From the cell containing the given text, extract its center point as (x, y) coordinate. 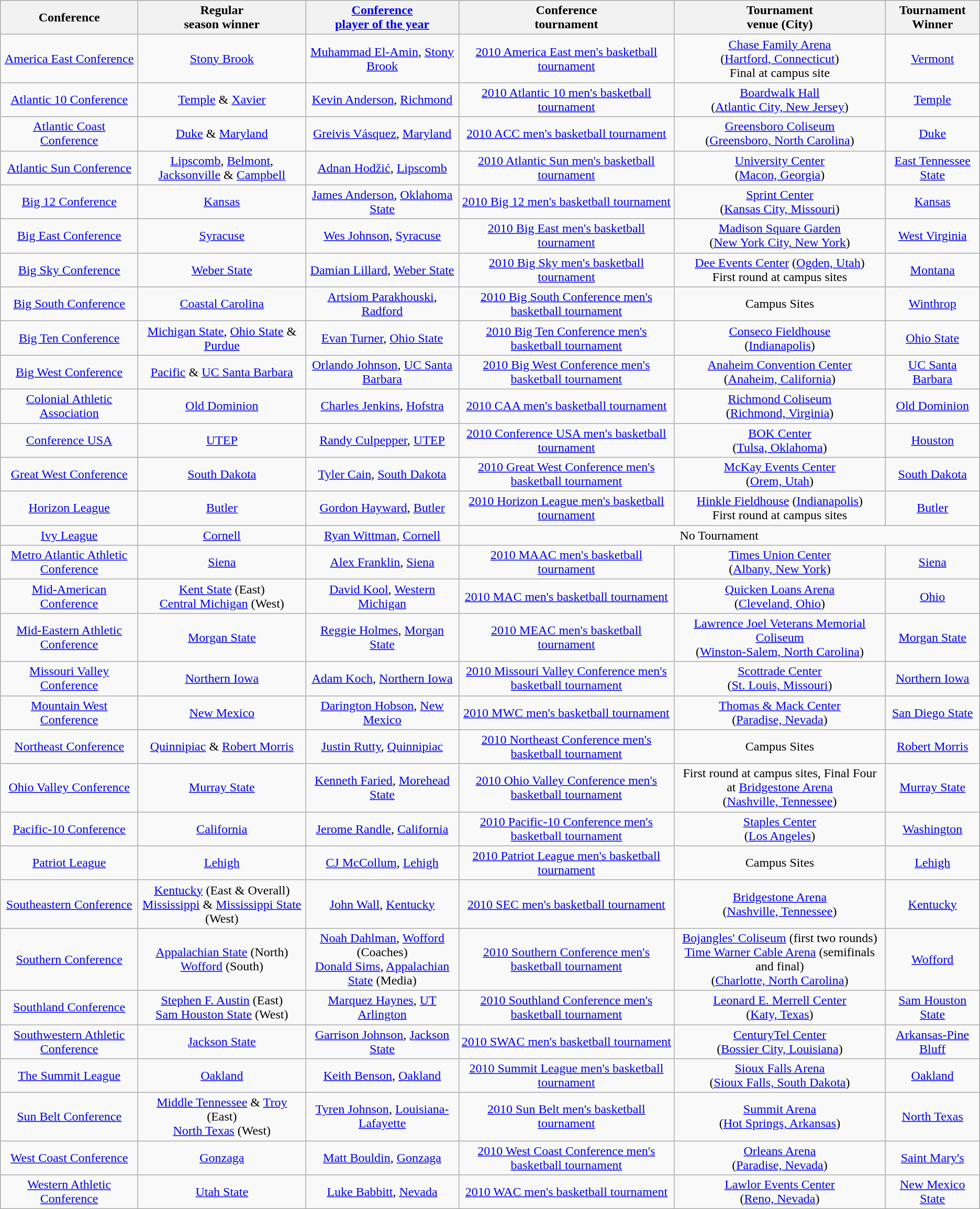
2010 Big West Conference men's basketball tournament (566, 372)
Darington Hobson, New Mexico (382, 713)
The Summit League (69, 1076)
Marquez Haynes, UT Arlington (382, 1007)
Big East Conference (69, 236)
2010 Big Sky men's basketball tournament (566, 270)
New Mexico State (932, 1192)
Big Sky Conference (69, 270)
Southwestern Athletic Conference (69, 1042)
Big 12 Conference (69, 202)
California (222, 829)
Kentucky (932, 904)
Duke (932, 134)
Wes Johnson, Syracuse (382, 236)
Ohio Valley Conference (69, 788)
Quicken Loans Arena(Cleveland, Ohio) (780, 597)
Ivy League (69, 535)
Matt Bouldin, Gonzaga (382, 1158)
CJ McCollum, Lehigh (382, 863)
Lawrence Joel Veterans Memorial Coliseum(Winston-Salem, North Carolina) (780, 637)
Atlantic 10 Conference (69, 99)
Justin Rutty, Quinnipiac (382, 746)
Lawlor Events Center(Reno, Nevada) (780, 1192)
2010 Conference USA men's basketball tournament (566, 440)
2010 Summit League men's basketball tournament (566, 1076)
Charles Jenkins, Hofstra (382, 406)
First round at campus sites, Final Four at Bridgestone Arena(Nashville, Tennessee) (780, 788)
Keith Benson, Oakland (382, 1076)
Adnan Hodžić, Lipscomb (382, 167)
James Anderson, Oklahoma State (382, 202)
Ohio (932, 597)
Hinkle Fieldhouse (Indianapolis) First round at campus sites (780, 509)
2010 Ohio Valley Conference men's basketball tournament (566, 788)
2010 America East men's basketball tournament (566, 59)
2010 Atlantic 10 men's basketball tournament (566, 99)
Jackson State (222, 1042)
Luke Babbitt, Nevada (382, 1192)
2010 Atlantic Sun men's basketball tournament (566, 167)
2010 Great West Conference men's basketball tournament (566, 474)
No Tournament (719, 535)
2010 SWAC men's basketball tournament (566, 1042)
Houston (932, 440)
Anaheim Convention Center(Anaheim, California) (780, 372)
2010 Southern Conference men's basketball tournament (566, 959)
Mid-American Conference (69, 597)
Greensboro Coliseum(Greensboro, North Carolina) (780, 134)
Conference (69, 18)
Kent State (East)Central Michigan (West) (222, 597)
Ohio State (932, 338)
2010 SEC men's basketball tournament (566, 904)
Montana (932, 270)
John Wall, Kentucky (382, 904)
Western Athletic Conference (69, 1192)
2010 Big East men's basketball tournament (566, 236)
CenturyTel Center(Bossier City, Louisiana) (780, 1042)
McKay Events Center(Orem, Utah) (780, 474)
Damian Lillard, Weber State (382, 270)
Stony Brook (222, 59)
2010 Big South Conference men's basketball tournament (566, 304)
Conference tournament (566, 18)
Big West Conference (69, 372)
Michigan State, Ohio State & Purdue (222, 338)
Mountain West Conference (69, 713)
UTEP (222, 440)
Scottrade Center(St. Louis, Missouri) (780, 678)
Sun Belt Conference (69, 1117)
Gordon Hayward, Butler (382, 509)
Orleans Arena(Paradise, Nevada) (780, 1158)
Great West Conference (69, 474)
Big South Conference (69, 304)
Syracuse (222, 236)
Tournament venue (City) (780, 18)
America East Conference (69, 59)
Appalachian State (North)Wofford (South) (222, 959)
West Coast Conference (69, 1158)
Sam Houston State (932, 1007)
Muhammad El-Amin, Stony Brook (382, 59)
Quinnipiac & Robert Morris (222, 746)
Lipscomb, Belmont, Jacksonville & Campbell (222, 167)
Garrison Johnson, Jackson State (382, 1042)
Utah State (222, 1192)
North Texas (932, 1117)
University Center(Macon, Georgia) (780, 167)
Arkansas-Pine Bluff (932, 1042)
Southern Conference (69, 959)
Chase Family Arena (Hartford, Connecticut) Final at campus site (780, 59)
Kentucky (East & Overall) Mississippi & Mississippi State (West) (222, 904)
Wofford (932, 959)
2010 MAC men's basketball tournament (566, 597)
Northeast Conference (69, 746)
Thomas & Mack Center(Paradise, Nevada) (780, 713)
2010 Missouri Valley Conference men's basketball tournament (566, 678)
Kevin Anderson, Richmond (382, 99)
Patriot League (69, 863)
Washington (932, 829)
Conseco Fieldhouse(Indianapolis) (780, 338)
2010 MWC men's basketball tournament (566, 713)
Colonial Athletic Association (69, 406)
2010 Horizon League men's basketball tournament (566, 509)
Stephen F. Austin (East)Sam Houston State (West) (222, 1007)
Jerome Randle, California (382, 829)
Horizon League (69, 509)
Evan Turner, Ohio State (382, 338)
Dee Events Center (Ogden, Utah) First round at campus sites (780, 270)
2010 MEAC men's basketball tournament (566, 637)
Coastal Carolina (222, 304)
Madison Square Garden(New York City, New York) (780, 236)
Missouri Valley Conference (69, 678)
Ryan Wittman, Cornell (382, 535)
Staples Center(Los Angeles) (780, 829)
San Diego State (932, 713)
2010 Northeast Conference men's basketball tournament (566, 746)
Winthrop (932, 304)
2010 Southland Conference men's basketball tournament (566, 1007)
2010 WAC men's basketball tournament (566, 1192)
2010 CAA men's basketball tournament (566, 406)
Tyren Johnson, Louisiana-Lafayette (382, 1117)
Southeastern Conference (69, 904)
Pacific & UC Santa Barbara (222, 372)
2010 MAAC men's basketball tournament (566, 562)
Noah Dahlman, Wofford (Coaches)Donald Sims, Appalachian State (Media) (382, 959)
2010 Big 12 men's basketball tournament (566, 202)
Gonzaga (222, 1158)
Duke & Maryland (222, 134)
Artsiom Parakhouski, Radford (382, 304)
Temple (932, 99)
Adam Koch, Northern Iowa (382, 678)
2010 Pacific-10 Conference men's basketball tournament (566, 829)
2010 ACC men's basketball tournament (566, 134)
Sprint Center(Kansas City, Missouri) (780, 202)
Sioux Falls Arena(Sioux Falls, South Dakota) (780, 1076)
West Virginia (932, 236)
Middle Tennessee & Troy (East)North Texas (West) (222, 1117)
Tyler Cain, South Dakota (382, 474)
Times Union Center(Albany, New York) (780, 562)
East Tennessee State (932, 167)
David Kool, Western Michigan (382, 597)
BOK Center(Tulsa, Oklahoma) (780, 440)
Alex Franklin, Siena (382, 562)
2010 Sun Belt men's basketball tournament (566, 1117)
Bojangles' Coliseum (first two rounds)Time Warner Cable Arena (semifinals and final)(Charlotte, North Carolina) (780, 959)
Weber State (222, 270)
Orlando Johnson, UC Santa Barbara (382, 372)
Conference USA (69, 440)
Vermont (932, 59)
Atlantic Coast Conference (69, 134)
Regular season winner (222, 18)
2010 Patriot League men's basketball tournament (566, 863)
Saint Mary's (932, 1158)
2010 West Coast Conference men's basketball tournament (566, 1158)
Southland Conference (69, 1007)
New Mexico (222, 713)
Boardwalk Hall (Atlantic City, New Jersey) (780, 99)
Greivis Vásquez, Maryland (382, 134)
Tournament Winner (932, 18)
Cornell (222, 535)
Big Ten Conference (69, 338)
2010 Big Ten Conference men's basketball tournament (566, 338)
Atlantic Sun Conference (69, 167)
Temple & Xavier (222, 99)
Bridgestone Arena(Nashville, Tennessee) (780, 904)
Richmond Coliseum(Richmond, Virginia) (780, 406)
UC Santa Barbara (932, 372)
Robert Morris (932, 746)
Mid-Eastern Athletic Conference (69, 637)
Metro Atlantic Athletic Conference (69, 562)
Leonard E. Merrell Center(Katy, Texas) (780, 1007)
Conference player of the year (382, 18)
Kenneth Faried, Morehead State (382, 788)
Reggie Holmes, Morgan State (382, 637)
Pacific-10 Conference (69, 829)
Randy Culpepper, UTEP (382, 440)
Summit Arena(Hot Springs, Arkansas) (780, 1117)
